Determine the [x, y] coordinate at the center of the cell enclosing the given text.  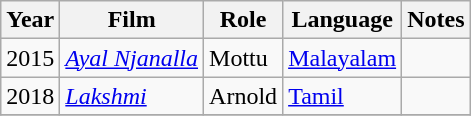
Year [30, 20]
2018 [30, 96]
Ayal Njanalla [132, 58]
Notes [436, 20]
Language [342, 20]
Mottu [244, 58]
Malayalam [342, 58]
2015 [30, 58]
Film [132, 20]
Arnold [244, 96]
Lakshmi [132, 96]
Tamil [342, 96]
Role [244, 20]
